Locate the cell with the specified text and output its [x, y] center coordinate. 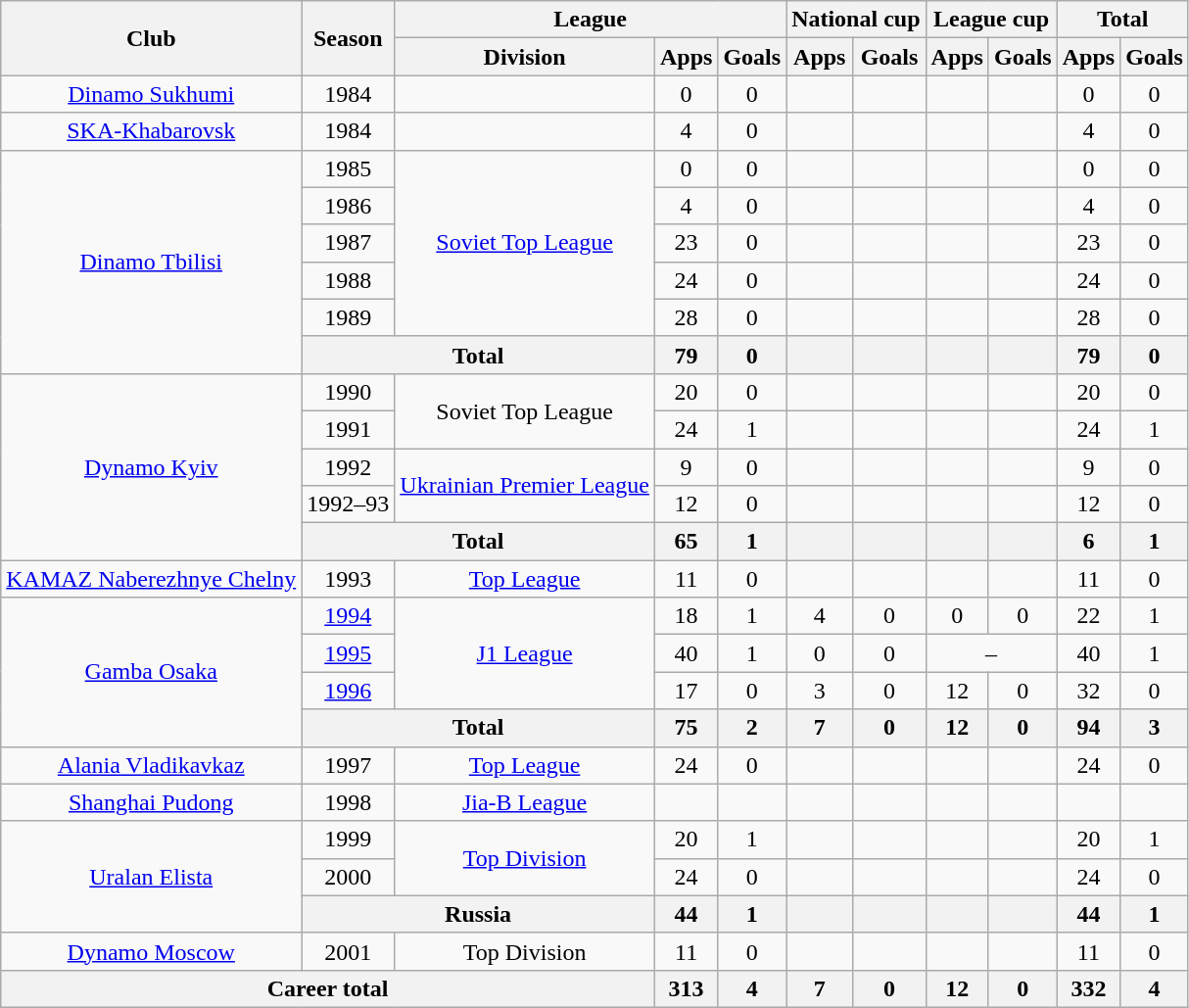
Dinamo Tbilisi [151, 262]
Career total [328, 988]
75 [686, 728]
Dinamo Sukhumi [151, 94]
1989 [349, 317]
1990 [349, 392]
32 [1088, 691]
Division [525, 57]
332 [1088, 988]
1992 [349, 467]
National cup [856, 20]
2001 [349, 951]
Club [151, 38]
2 [752, 728]
94 [1088, 728]
Alania Vladikavkaz [151, 765]
1997 [349, 765]
1995 [349, 653]
2000 [349, 877]
KAMAZ Naberezhnye Chelny [151, 579]
1994 [349, 616]
1988 [349, 280]
Shanghai Pudong [151, 802]
6 [1088, 542]
J1 League [525, 653]
1992–93 [349, 504]
Russia [478, 914]
League [591, 20]
League cup [991, 20]
1985 [349, 168]
18 [686, 616]
22 [1088, 616]
1993 [349, 579]
Gamba Osaka [151, 672]
Season [349, 38]
Uralan Elista [151, 877]
Dynamo Kyiv [151, 466]
1987 [349, 243]
1999 [349, 840]
313 [686, 988]
– [991, 653]
Ukrainian Premier League [525, 486]
17 [686, 691]
1991 [349, 429]
1986 [349, 206]
1996 [349, 691]
SKA-Khabarovsk [151, 131]
65 [686, 542]
1998 [349, 802]
Jia-B League [525, 802]
Dynamo Moscow [151, 951]
